Pinpoint the cell where the given text exists, returning its (X, Y) midpoint coordinate. 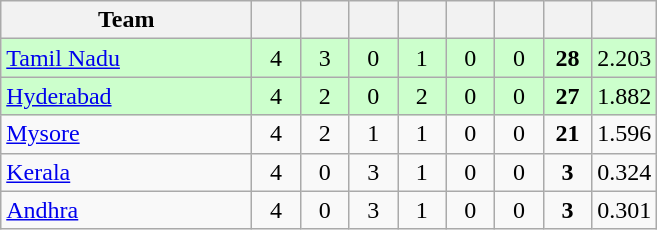
2.203 (624, 58)
0.301 (624, 210)
Hyderabad (126, 96)
Team (126, 20)
Mysore (126, 134)
28 (568, 58)
21 (568, 134)
1.596 (624, 134)
Andhra (126, 210)
27 (568, 96)
Kerala (126, 172)
Tamil Nadu (126, 58)
0.324 (624, 172)
1.882 (624, 96)
